Provide the [X, Y] coordinate of the cell's center where the given text is located.  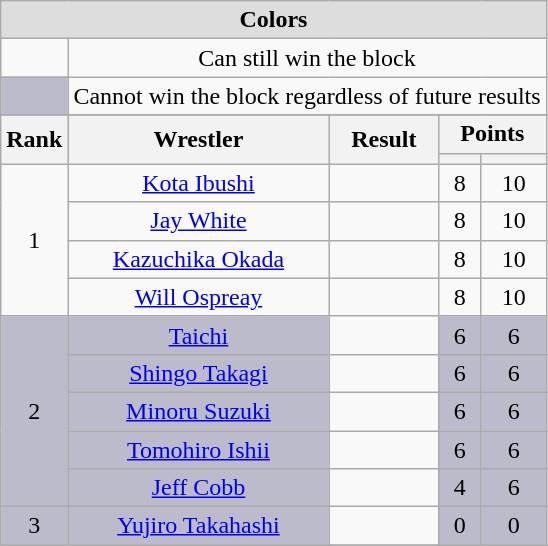
Can still win the block [307, 58]
Wrestler [198, 140]
Cannot win the block regardless of future results [307, 96]
Colors [274, 20]
2 [34, 411]
Yujiro Takahashi [198, 526]
Tomohiro Ishii [198, 449]
Taichi [198, 335]
Rank [34, 140]
Kazuchika Okada [198, 259]
Jay White [198, 221]
Result [384, 140]
1 [34, 240]
Jeff Cobb [198, 488]
4 [460, 488]
Kota Ibushi [198, 183]
Shingo Takagi [198, 373]
Will Ospreay [198, 297]
Points [493, 134]
Minoru Suzuki [198, 411]
3 [34, 526]
